Return [X, Y] of the center of cell containing provided text 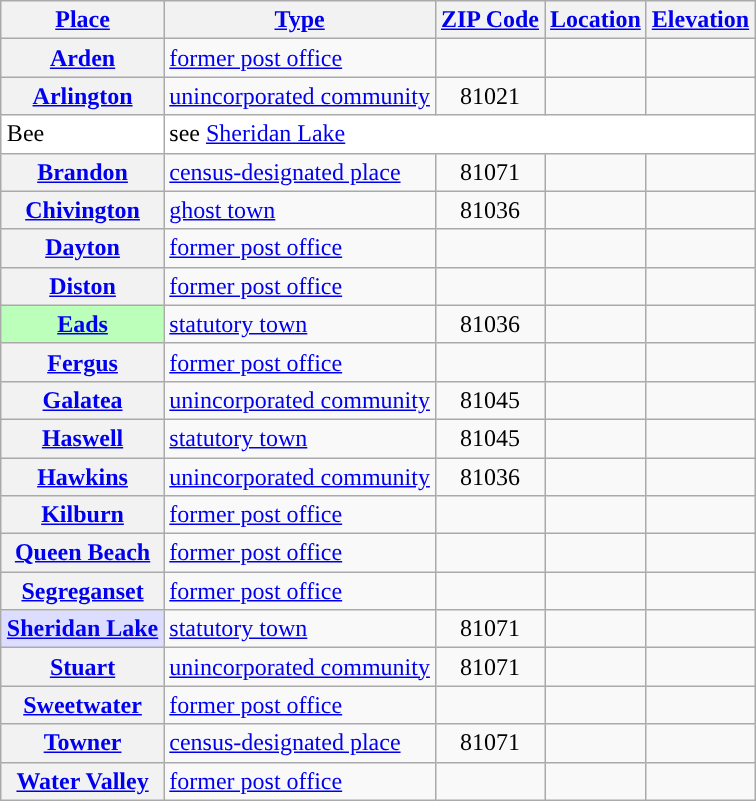
Queen Beach [82, 553]
Diston [82, 286]
Chivington [82, 210]
see Sheridan Lake [460, 134]
Galatea [82, 400]
Fergus [82, 362]
Eads [82, 324]
ZIP Code [490, 20]
ghost town [300, 210]
Elevation [700, 20]
Sweetwater [82, 705]
Place [82, 20]
Arlington [82, 96]
Stuart [82, 667]
81021 [490, 96]
Type [300, 20]
Kilburn [82, 515]
Towner [82, 743]
Haswell [82, 438]
Bee [82, 134]
Sheridan Lake [82, 629]
Brandon [82, 172]
Hawkins [82, 477]
Water Valley [82, 781]
Segreganset [82, 591]
Dayton [82, 248]
Location [596, 20]
Arden [82, 58]
